For the text-containing cell, return its midpoint in (x, y) coordinate format. 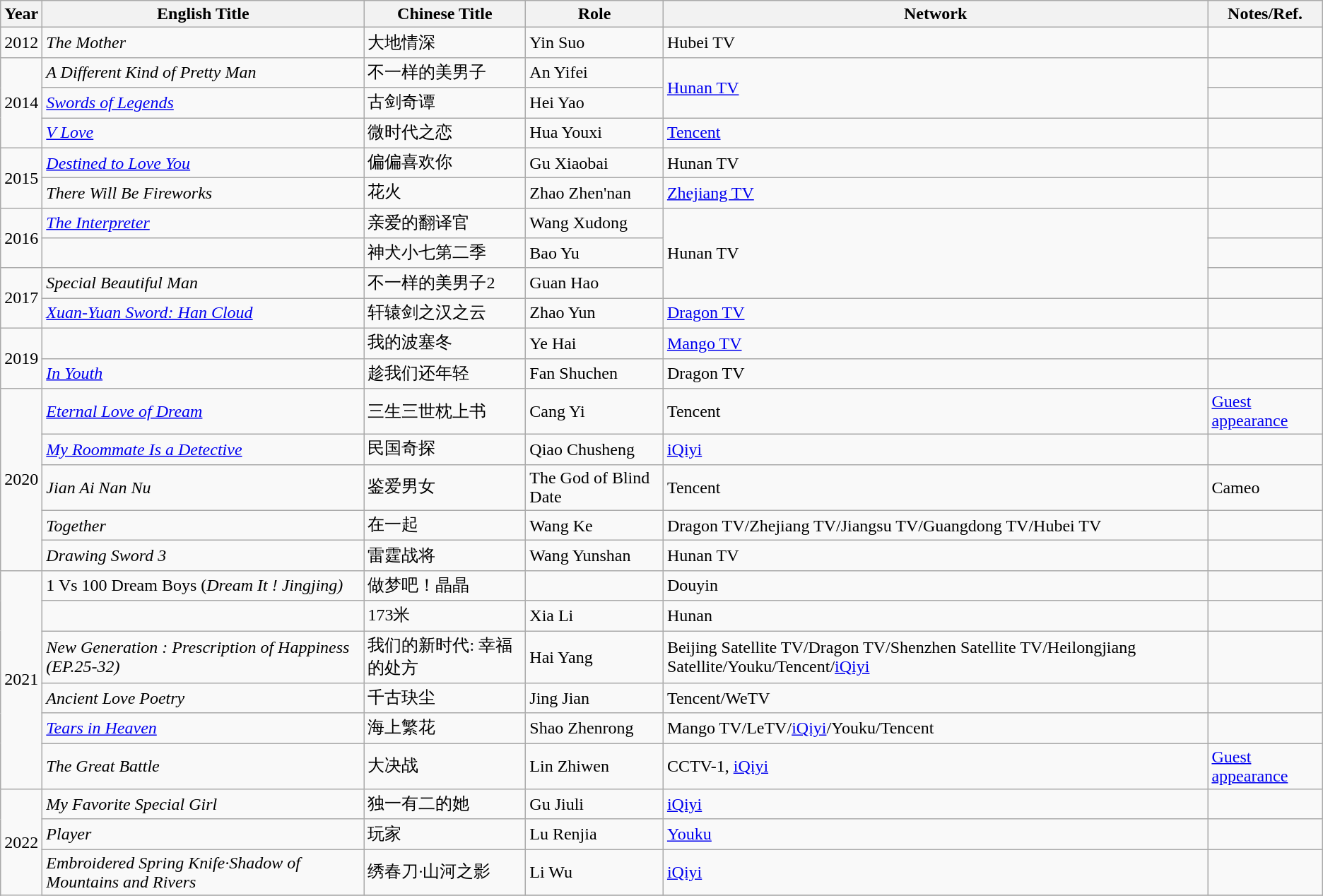
Special Beautiful Man (204, 283)
Guan Hao (595, 283)
In Youth (204, 373)
Zhao Zhen'nan (595, 194)
做梦吧！晶晶 (445, 585)
Cang Yi (595, 411)
Lu Renjia (595, 834)
不一样的美男子2 (445, 283)
花火 (445, 194)
绣春刀·山河之影 (445, 872)
Yin Suo (595, 42)
Tears in Heaven (204, 728)
不一样的美男子 (445, 72)
Hai Yang (595, 656)
Ancient Love Poetry (204, 698)
2019 (21, 358)
Hua Youxi (595, 133)
Jing Jian (595, 698)
Tencent/WeTV (936, 698)
My Roommate Is a Detective (204, 449)
亲爱的翻译官 (445, 223)
Youku (936, 834)
Chinese Title (445, 14)
Embroidered Spring Knife·Shadow of Mountains and Rivers (204, 872)
Together (204, 526)
海上繁花 (445, 728)
Wang Yunshan (595, 555)
Dragon TV/Zhejiang TV/Jiangsu TV/Guangdong TV/Hubei TV (936, 526)
三生三世枕上书 (445, 411)
Mango TV (936, 343)
V Love (204, 133)
An Yifei (595, 72)
Hunan (936, 616)
2012 (21, 42)
Zhejiang TV (936, 194)
173米 (445, 616)
English Title (204, 14)
轩辕剑之汉之云 (445, 314)
New Generation : Prescription of Happiness(EP.25-32) (204, 656)
Cameo (1265, 488)
Mango TV/LeTV/iQiyi/Youku/Tencent (936, 728)
偏偏喜欢你 (445, 163)
The Great Battle (204, 766)
Lin Zhiwen (595, 766)
The God of Blind Date (595, 488)
Bao Yu (595, 253)
Network (936, 14)
在一起 (445, 526)
Xuan-Yuan Sword: Han Cloud (204, 314)
Destined to Love You (204, 163)
Notes/Ref. (1265, 14)
Swords of Legends (204, 103)
玩家 (445, 834)
2021 (21, 680)
Role (595, 14)
Drawing Sword 3 (204, 555)
Gu Xiaobai (595, 163)
Qiao Chusheng (595, 449)
Gu Jiuli (595, 804)
2020 (21, 480)
The Mother (204, 42)
My Favorite Special Girl (204, 804)
我的波塞冬 (445, 343)
2014 (21, 102)
Shao Zhenrong (595, 728)
Xia Li (595, 616)
1 Vs 100 Dream Boys (Dream It ! Jingjing) (204, 585)
Douyin (936, 585)
大地情深 (445, 42)
A Different Kind of Pretty Man (204, 72)
Hubei TV (936, 42)
大决战 (445, 766)
我们的新时代: 幸福的处方 (445, 656)
古剑奇谭 (445, 103)
2022 (21, 842)
Player (204, 834)
趁我们还年轻 (445, 373)
Li Wu (595, 872)
Eternal Love of Dream (204, 411)
The Interpreter (204, 223)
Ye Hai (595, 343)
微时代之恋 (445, 133)
There Will Be Fireworks (204, 194)
Hei Yao (595, 103)
独一有二的她 (445, 804)
千古玦尘 (445, 698)
Jian Ai Nan Nu (204, 488)
神犬小七第二季 (445, 253)
Fan Shuchen (595, 373)
鉴爱男女 (445, 488)
Wang Xudong (595, 223)
2017 (21, 298)
2015 (21, 178)
CCTV-1, iQiyi (936, 766)
Wang Ke (595, 526)
雷霆战将 (445, 555)
Beijing Satellite TV/Dragon TV/Shenzhen Satellite TV/Heilongjiang Satellite/Youku/Tencent/iQiyi (936, 656)
Year (21, 14)
Zhao Yun (595, 314)
2016 (21, 237)
民国奇探 (445, 449)
